From the cell containing the given text, extract its center point as (X, Y) coordinate. 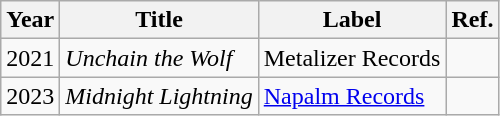
2021 (30, 58)
Year (30, 20)
Label (352, 20)
Title (159, 20)
2023 (30, 96)
Midnight Lightning (159, 96)
Unchain the Wolf (159, 58)
Ref. (472, 20)
Napalm Records (352, 96)
Metalizer Records (352, 58)
